Output the [X, Y] coordinate of the center of the cell containing the given text.  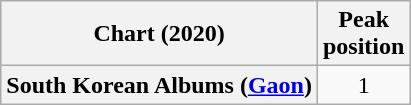
Chart (2020) [160, 34]
Peakposition [363, 34]
South Korean Albums (Gaon) [160, 85]
1 [363, 85]
